Extract the [x, y] coordinate from the center of the cell holding the provided text.  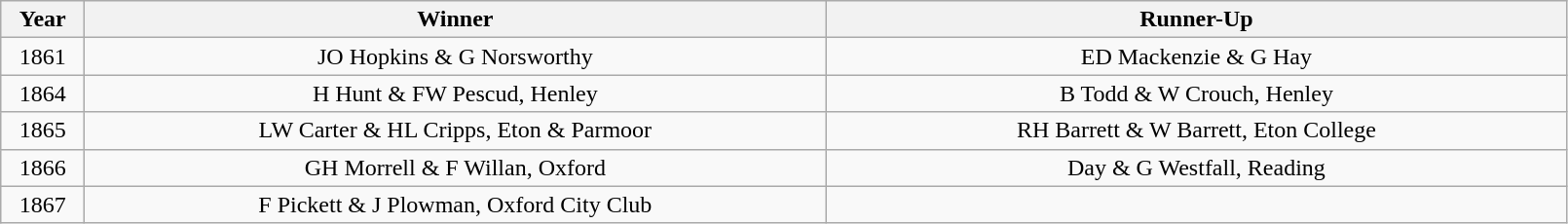
Year [43, 19]
JO Hopkins & G Norsworthy [456, 56]
GH Morrell & F Willan, Oxford [456, 168]
RH Barrett & W Barrett, Eton College [1196, 131]
1864 [43, 93]
LW Carter & HL Cripps, Eton & Parmoor [456, 131]
1866 [43, 168]
H Hunt & FW Pescud, Henley [456, 93]
1865 [43, 131]
Winner [456, 19]
Day & G Westfall, Reading [1196, 168]
1867 [43, 205]
F Pickett & J Plowman, Oxford City Club [456, 205]
Runner-Up [1196, 19]
1861 [43, 56]
B Todd & W Crouch, Henley [1196, 93]
ED Mackenzie & G Hay [1196, 56]
